Find where the given text appears and provide that cell's center as [x, y] coordinate. 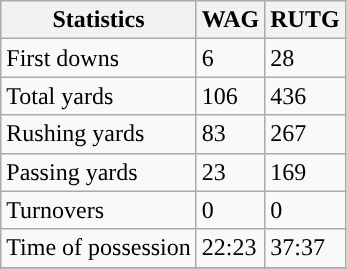
Turnovers [99, 210]
37:37 [305, 248]
Rushing yards [99, 134]
6 [230, 58]
83 [230, 134]
Total yards [99, 96]
106 [230, 96]
RUTG [305, 20]
Passing yards [99, 172]
Time of possession [99, 248]
169 [305, 172]
436 [305, 96]
WAG [230, 20]
23 [230, 172]
28 [305, 58]
267 [305, 134]
First downs [99, 58]
Statistics [99, 20]
22:23 [230, 248]
